Return the (x, y) coordinate for the center point of the cell that contains the specified text.  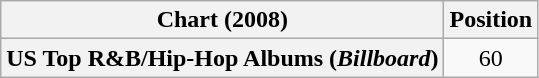
US Top R&B/Hip-Hop Albums (Billboard) (222, 58)
Position (491, 20)
Chart (2008) (222, 20)
60 (491, 58)
